For the text-containing cell, return its midpoint in [X, Y] coordinate format. 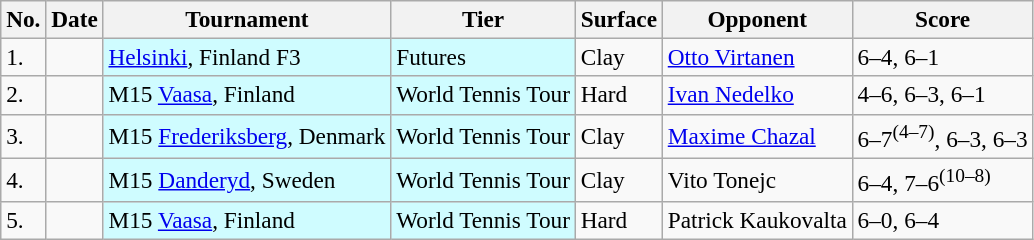
No. [24, 19]
Maxime Chazal [757, 136]
Helsinki, Finland F3 [247, 57]
5. [24, 221]
6–7(4–7), 6–3, 6–3 [942, 136]
2. [24, 95]
6–4, 7–6(10–8) [942, 180]
Otto Virtanen [757, 57]
Score [942, 19]
Tier [484, 19]
Opponent [757, 19]
Date [74, 19]
1. [24, 57]
M15 Danderyd, Sweden [247, 180]
Vito Tonejc [757, 180]
6–0, 6–4 [942, 221]
3. [24, 136]
Futures [484, 57]
Ivan Nedelko [757, 95]
6–4, 6–1 [942, 57]
Tournament [247, 19]
4–6, 6–3, 6–1 [942, 95]
M15 Frederiksberg, Denmark [247, 136]
Surface [618, 19]
Patrick Kaukovalta [757, 221]
4. [24, 180]
